Return the (X, Y) coordinate for the center point of the cell that contains the specified text.  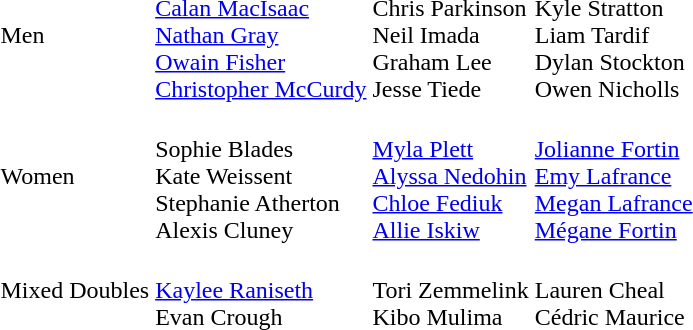
Sophie BladesKate WeissentStephanie AthertonAlexis Cluney (261, 176)
Myla PlettAlyssa NedohinChloe FediukAllie Iskiw (450, 176)
